Scan for the cell matching the given text and deliver its [X, Y] coordinate at center. 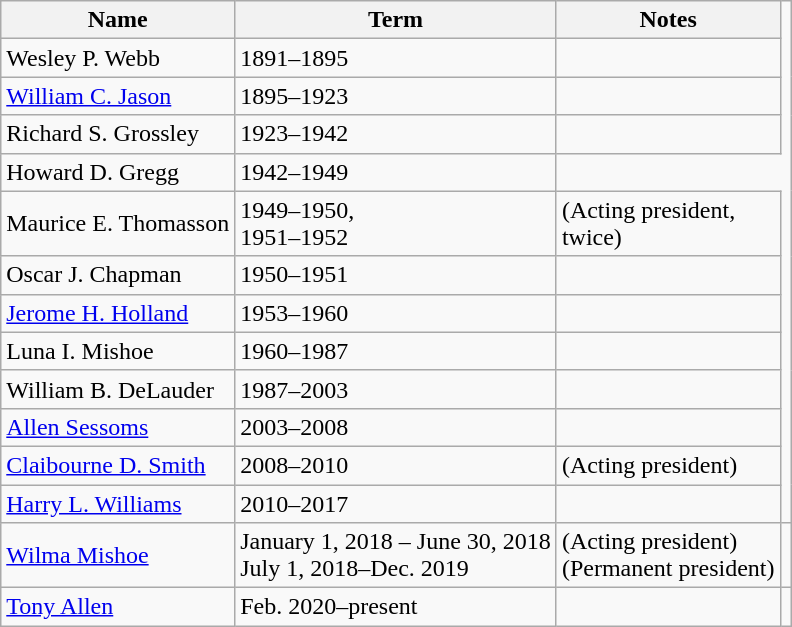
(Acting president)(Permanent president) [668, 556]
Allen Sessoms [118, 427]
Harry L. Williams [118, 503]
Richard S. Grossley [118, 134]
Oscar J. Chapman [118, 275]
1949–1950,1951–1952 [396, 224]
Claibourne D. Smith [118, 465]
William B. DeLauder [118, 389]
Name [118, 20]
Notes [668, 20]
William C. Jason [118, 96]
1953–1960 [396, 313]
2003–2008 [396, 427]
(Acting president) [668, 465]
Howard D. Gregg [118, 172]
Maurice E. Thomasson [118, 224]
Wesley P. Webb [118, 58]
1923–1942 [396, 134]
Feb. 2020–present [396, 607]
Jerome H. Holland [118, 313]
1942–1949 [396, 172]
Term [396, 20]
2010–2017 [396, 503]
2008–2010 [396, 465]
1891–1895 [396, 58]
Tony Allen [118, 607]
1950–1951 [396, 275]
1960–1987 [396, 351]
1987–2003 [396, 389]
Luna I. Mishoe [118, 351]
(Acting president,twice) [668, 224]
1895–1923 [396, 96]
Wilma Mishoe [118, 556]
January 1, 2018 – June 30, 2018July 1, 2018–Dec. 2019 [396, 556]
